Locate the cell with the specified text and output its [x, y] center coordinate. 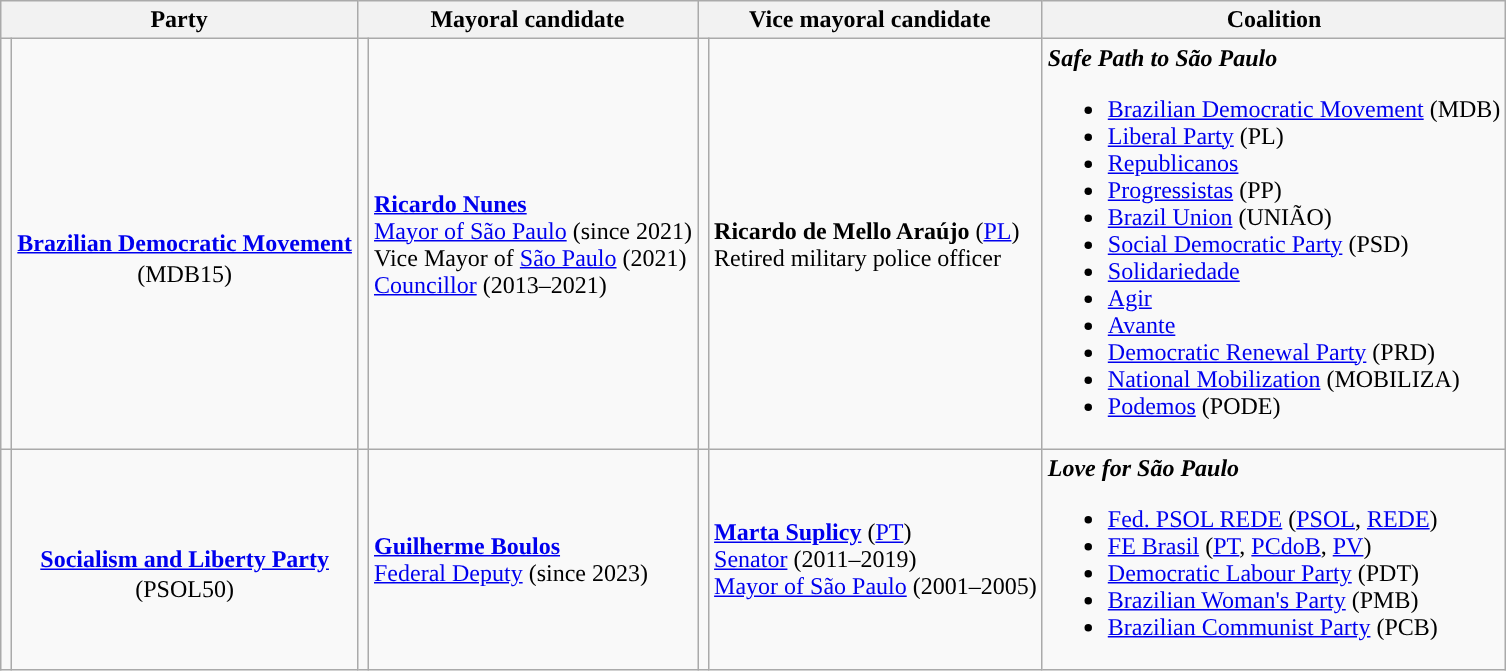
Brazilian Democratic Movement(MDB15) [185, 244]
Marta Suplicy (PT)Senator (2011–2019)Mayor of São Paulo (2001–2005) [876, 560]
Mayoral candidate [527, 20]
Coalition [1274, 20]
Guilherme BoulosFederal Deputy (since 2023) [532, 560]
Ricardo NunesMayor of São Paulo (since 2021)Vice Mayor of São Paulo (2021)Councillor (2013–2021) [532, 244]
Ricardo de Mello Araújo (PL)Retired military police officer [876, 244]
Vice mayoral candidate [870, 20]
Party [180, 20]
Socialism and Liberty Party(PSOL50) [185, 560]
